From the cell containing the given text, extract its center point as (x, y) coordinate. 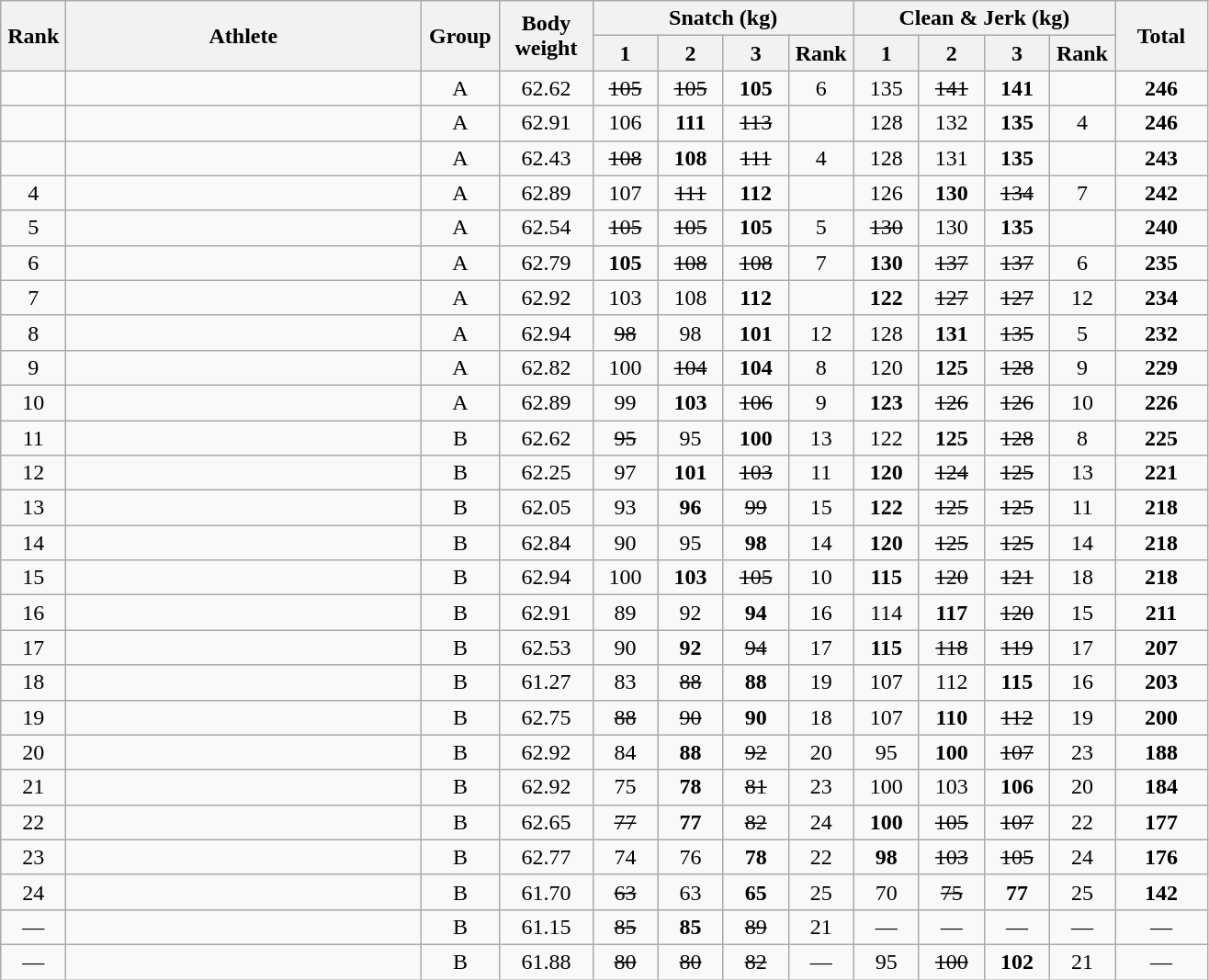
Snatch (kg) (723, 18)
62.54 (546, 228)
Body weight (546, 36)
221 (1161, 473)
62.05 (546, 508)
97 (625, 473)
61.88 (546, 962)
225 (1161, 438)
226 (1161, 402)
84 (625, 752)
83 (625, 682)
62.25 (546, 473)
242 (1161, 193)
177 (1161, 822)
203 (1161, 682)
124 (952, 473)
132 (952, 123)
Athlete (243, 36)
Total (1161, 36)
61.70 (546, 892)
62.43 (546, 158)
62.79 (546, 263)
142 (1161, 892)
Group (460, 36)
121 (1016, 578)
76 (691, 857)
118 (952, 648)
176 (1161, 857)
240 (1161, 228)
117 (952, 613)
61.27 (546, 682)
188 (1161, 752)
102 (1016, 962)
134 (1016, 193)
74 (625, 857)
232 (1161, 332)
62.84 (546, 543)
200 (1161, 717)
114 (886, 613)
119 (1016, 648)
62.77 (546, 857)
96 (691, 508)
70 (886, 892)
110 (952, 717)
207 (1161, 648)
113 (755, 123)
62.65 (546, 822)
243 (1161, 158)
229 (1161, 367)
123 (886, 402)
62.53 (546, 648)
184 (1161, 787)
Clean & Jerk (kg) (984, 18)
61.15 (546, 927)
93 (625, 508)
62.82 (546, 367)
234 (1161, 298)
65 (755, 892)
235 (1161, 263)
62.75 (546, 717)
81 (755, 787)
211 (1161, 613)
